For the text-containing cell, return its midpoint in (x, y) coordinate format. 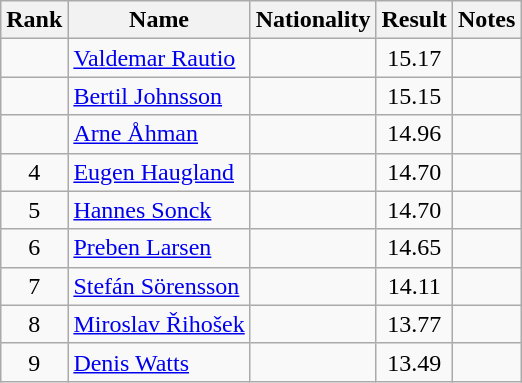
14.11 (414, 286)
Hannes Sonck (159, 210)
Stefán Sörensson (159, 286)
Eugen Haugland (159, 172)
9 (34, 362)
14.65 (414, 248)
Arne Åhman (159, 134)
Preben Larsen (159, 248)
8 (34, 324)
14.96 (414, 134)
Nationality (313, 20)
4 (34, 172)
6 (34, 248)
5 (34, 210)
7 (34, 286)
Bertil Johnsson (159, 96)
13.49 (414, 362)
Rank (34, 20)
15.15 (414, 96)
Valdemar Rautio (159, 58)
13.77 (414, 324)
Denis Watts (159, 362)
Name (159, 20)
15.17 (414, 58)
Miroslav Řihošek (159, 324)
Result (414, 20)
Notes (486, 20)
